Locate the cell with the specified text and output its [x, y] center coordinate. 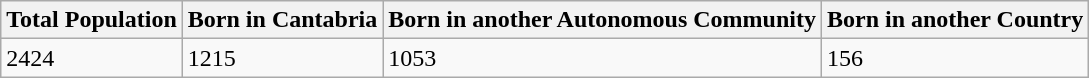
156 [954, 58]
2424 [92, 58]
1053 [602, 58]
Born in Cantabria [282, 20]
Born in another Autonomous Community [602, 20]
Born in another Country [954, 20]
Total Population [92, 20]
1215 [282, 58]
